Determine the (X, Y) coordinate at the center of the cell enclosing the given text.  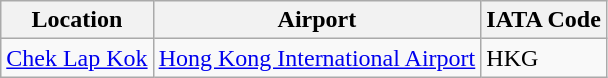
Chek Lap Kok (77, 58)
Location (77, 20)
Airport (317, 20)
Hong Kong International Airport (317, 58)
HKG (544, 58)
IATA Code (544, 20)
